Output the [x, y] coordinate of the center of the cell containing the given text.  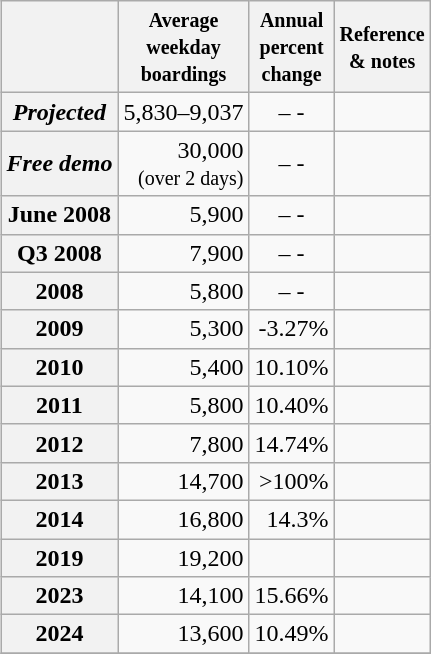
2019 [60, 557]
10.40% [292, 405]
>100% [292, 481]
5,830–9,037 [184, 112]
5,400 [184, 367]
5,300 [184, 329]
June 2008 [60, 215]
2023 [60, 596]
2014 [60, 519]
10.10% [292, 367]
5,900 [184, 215]
16,800 [184, 519]
Free demo [60, 164]
2011 [60, 405]
7,900 [184, 253]
14.74% [292, 443]
Reference & notes [382, 47]
14,100 [184, 596]
2012 [60, 443]
-3.27% [292, 329]
2008 [60, 291]
10.49% [292, 634]
Annualpercentchange [292, 47]
2024 [60, 634]
Q3 2008 [60, 253]
Projected [60, 112]
13,600 [184, 634]
15.66% [292, 596]
2010 [60, 367]
19,200 [184, 557]
7,800 [184, 443]
30,000(over 2 days) [184, 164]
Averageweekdayboardings [184, 47]
14.3% [292, 519]
2009 [60, 329]
14,700 [184, 481]
2013 [60, 481]
